Scan for the cell matching the given text and deliver its (X, Y) coordinate at center. 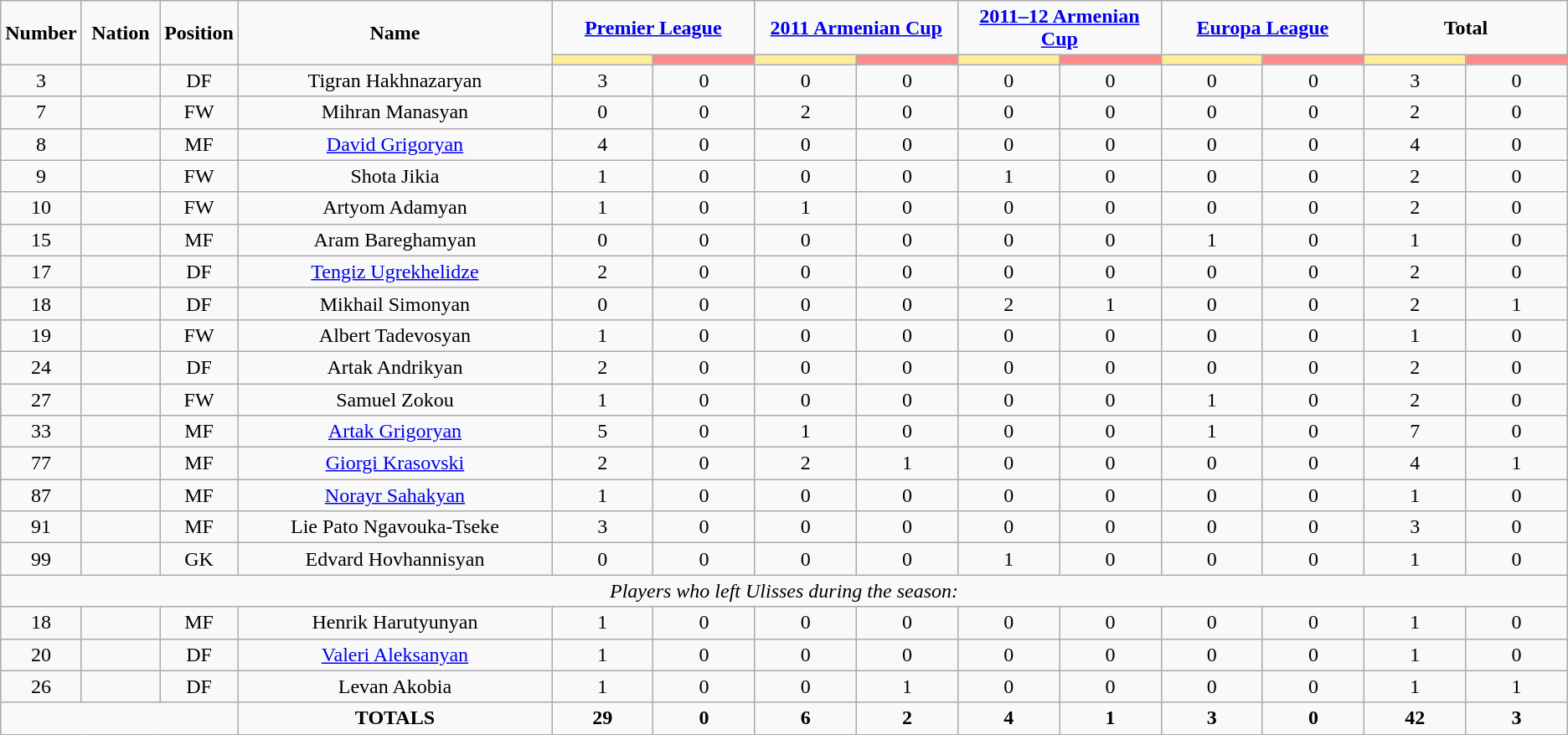
42 (1416, 718)
17 (41, 272)
15 (41, 240)
Samuel Zokou (395, 400)
Players who left Ulisses during the season: (784, 591)
26 (41, 686)
Lie Pato Ngavouka-Tseke (395, 527)
99 (41, 559)
Giorgi Krasovski (395, 463)
David Grigoryan (395, 144)
Artak Grigoryan (395, 432)
Number (41, 33)
Edvard Hovhannisyan (395, 559)
Total (1466, 28)
19 (41, 335)
Artyom Adamyan (395, 208)
Levan Akobia (395, 686)
Premier League (653, 28)
27 (41, 400)
Name (395, 33)
Shota Jikia (395, 176)
Tengiz Ugrekhelidze (395, 272)
2011 Armenian Cup (856, 28)
8 (41, 144)
20 (41, 655)
Tigran Hakhnazaryan (395, 80)
Artak Andrikyan (395, 367)
Norayr Sahakyan (395, 495)
87 (41, 495)
5 (601, 432)
29 (601, 718)
91 (41, 527)
GK (199, 559)
Henrik Harutyunyan (395, 623)
Aram Bareghamyan (395, 240)
2011–12 Armenian Cup (1060, 28)
Europa League (1263, 28)
10 (41, 208)
24 (41, 367)
6 (806, 718)
Mihran Manasyan (395, 112)
77 (41, 463)
TOTALS (395, 718)
Mikhail Simonyan (395, 303)
Position (199, 33)
Valeri Aleksanyan (395, 655)
33 (41, 432)
Albert Tadevosyan (395, 335)
Nation (121, 33)
9 (41, 176)
